Detect which cell encompasses the target text, then output its [X, Y] center coordinate. 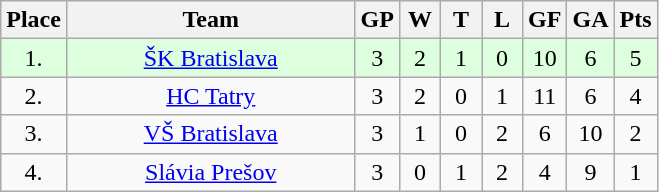
T [460, 20]
GF [545, 20]
Place [34, 20]
W [420, 20]
GA [590, 20]
Pts [636, 20]
4. [34, 172]
5 [636, 58]
Slávia Prešov [210, 172]
VŠ Bratislava [210, 134]
1. [34, 58]
HC Tatry [210, 96]
L [502, 20]
Team [210, 20]
3. [34, 134]
ŠK Bratislava [210, 58]
GP [377, 20]
11 [545, 96]
2. [34, 96]
9 [590, 172]
